From the cell containing the given text, extract its center point as (x, y) coordinate. 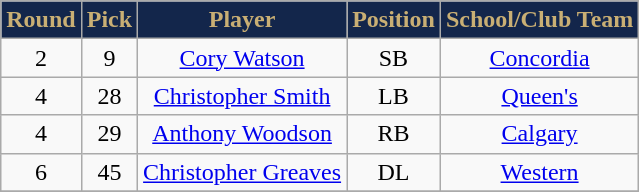
6 (41, 172)
Calgary (539, 134)
Position (394, 20)
28 (109, 96)
Anthony Woodson (242, 134)
DL (394, 172)
9 (109, 58)
School/Club Team (539, 20)
RB (394, 134)
45 (109, 172)
Round (41, 20)
29 (109, 134)
Christopher Greaves (242, 172)
SB (394, 58)
Christopher Smith (242, 96)
Western (539, 172)
2 (41, 58)
Concordia (539, 58)
Player (242, 20)
Queen's (539, 96)
Cory Watson (242, 58)
Pick (109, 20)
LB (394, 96)
